Extract the [X, Y] coordinate from the center of the cell holding the provided text.  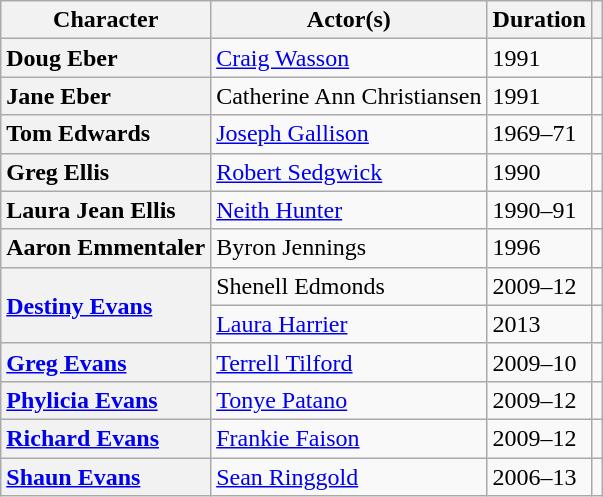
Laura Jean Ellis [106, 210]
Phylicia Evans [106, 400]
Byron Jennings [349, 248]
1990–91 [539, 210]
Greg Evans [106, 362]
Greg Ellis [106, 172]
Duration [539, 20]
Laura Harrier [349, 324]
Actor(s) [349, 20]
2013 [539, 324]
Robert Sedgwick [349, 172]
Shaun Evans [106, 477]
Character [106, 20]
Doug Eber [106, 58]
Craig Wasson [349, 58]
Sean Ringgold [349, 477]
Aaron Emmentaler [106, 248]
Richard Evans [106, 438]
Frankie Faison [349, 438]
1996 [539, 248]
Jane Eber [106, 96]
1969–71 [539, 134]
2009–10 [539, 362]
Joseph Gallison [349, 134]
Tonye Patano [349, 400]
1990 [539, 172]
2006–13 [539, 477]
Terrell Tilford [349, 362]
Catherine Ann Christiansen [349, 96]
Neith Hunter [349, 210]
Tom Edwards [106, 134]
Destiny Evans [106, 305]
Shenell Edmonds [349, 286]
